Scan for the cell matching the given text and deliver its [x, y] coordinate at center. 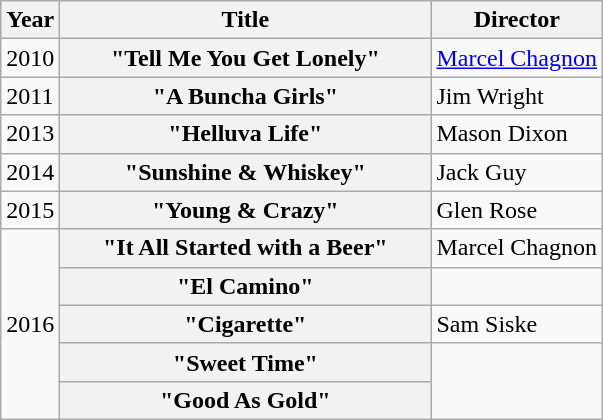
2016 [30, 324]
Jim Wright [517, 96]
2013 [30, 134]
Title [246, 20]
"Good As Gold" [246, 400]
Sam Siske [517, 324]
2010 [30, 58]
Jack Guy [517, 172]
Director [517, 20]
2011 [30, 96]
"Tell Me You Get Lonely" [246, 58]
"El Camino" [246, 286]
"Cigarette" [246, 324]
"It All Started with a Beer" [246, 248]
"Sunshine & Whiskey" [246, 172]
"Sweet Time" [246, 362]
Year [30, 20]
"Young & Crazy" [246, 210]
"A Buncha Girls" [246, 96]
Glen Rose [517, 210]
"Helluva Life" [246, 134]
2015 [30, 210]
2014 [30, 172]
Mason Dixon [517, 134]
